For the text-containing cell, return its midpoint in (X, Y) coordinate format. 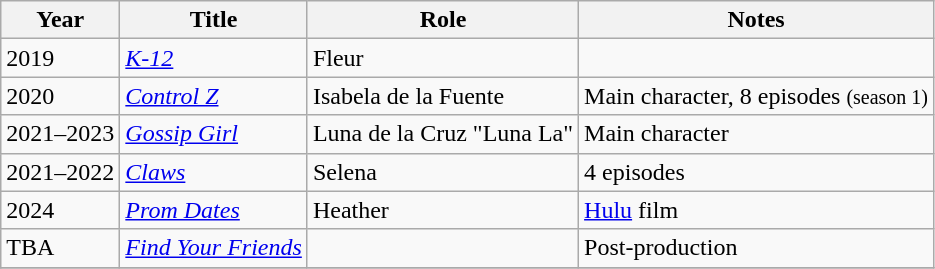
Hulu film (756, 210)
2021–2023 (60, 134)
Title (214, 20)
Post-production (756, 248)
Notes (756, 20)
Main character (756, 134)
2019 (60, 58)
Luna de la Cruz "Luna La" (442, 134)
4 episodes (756, 172)
Claws (214, 172)
K-12 (214, 58)
Year (60, 20)
Isabela de la Fuente (442, 96)
Main character, 8 episodes (season 1) (756, 96)
Selena (442, 172)
2024 (60, 210)
2020 (60, 96)
2021–2022 (60, 172)
Gossip Girl (214, 134)
Role (442, 20)
Find Your Friends (214, 248)
Fleur (442, 58)
TBA (60, 248)
Control Z (214, 96)
Prom Dates (214, 210)
Heather (442, 210)
